Find where the given text appears and provide that cell's center as (x, y) coordinate. 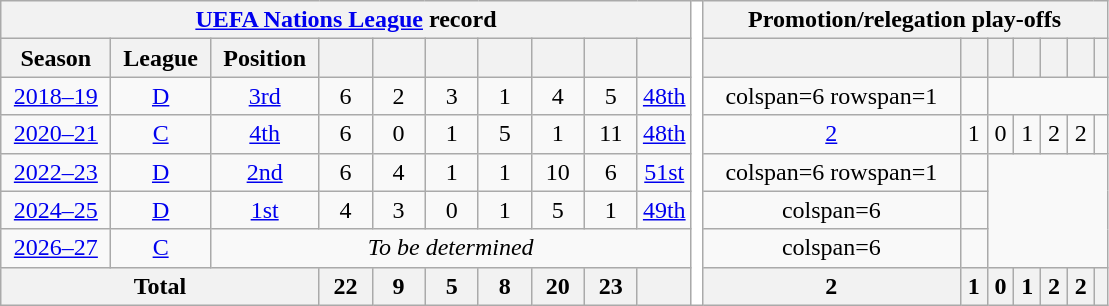
2nd (264, 172)
Position (264, 58)
2026–27 (56, 248)
League (160, 58)
Season (56, 58)
23 (610, 286)
11 (610, 134)
10 (558, 172)
4th (264, 134)
Promotion/relegation play-offs (904, 20)
22 (346, 286)
9 (398, 286)
2018–19 (56, 96)
49th (664, 210)
20 (558, 286)
2024–25 (56, 210)
Total (160, 286)
2022–23 (56, 172)
8 (504, 286)
3rd (264, 96)
2020–21 (56, 134)
1st (264, 210)
UEFA Nations League record (346, 20)
To be determined (450, 248)
51st (664, 172)
